Determine the (X, Y) coordinate at the center of the cell enclosing the given text.  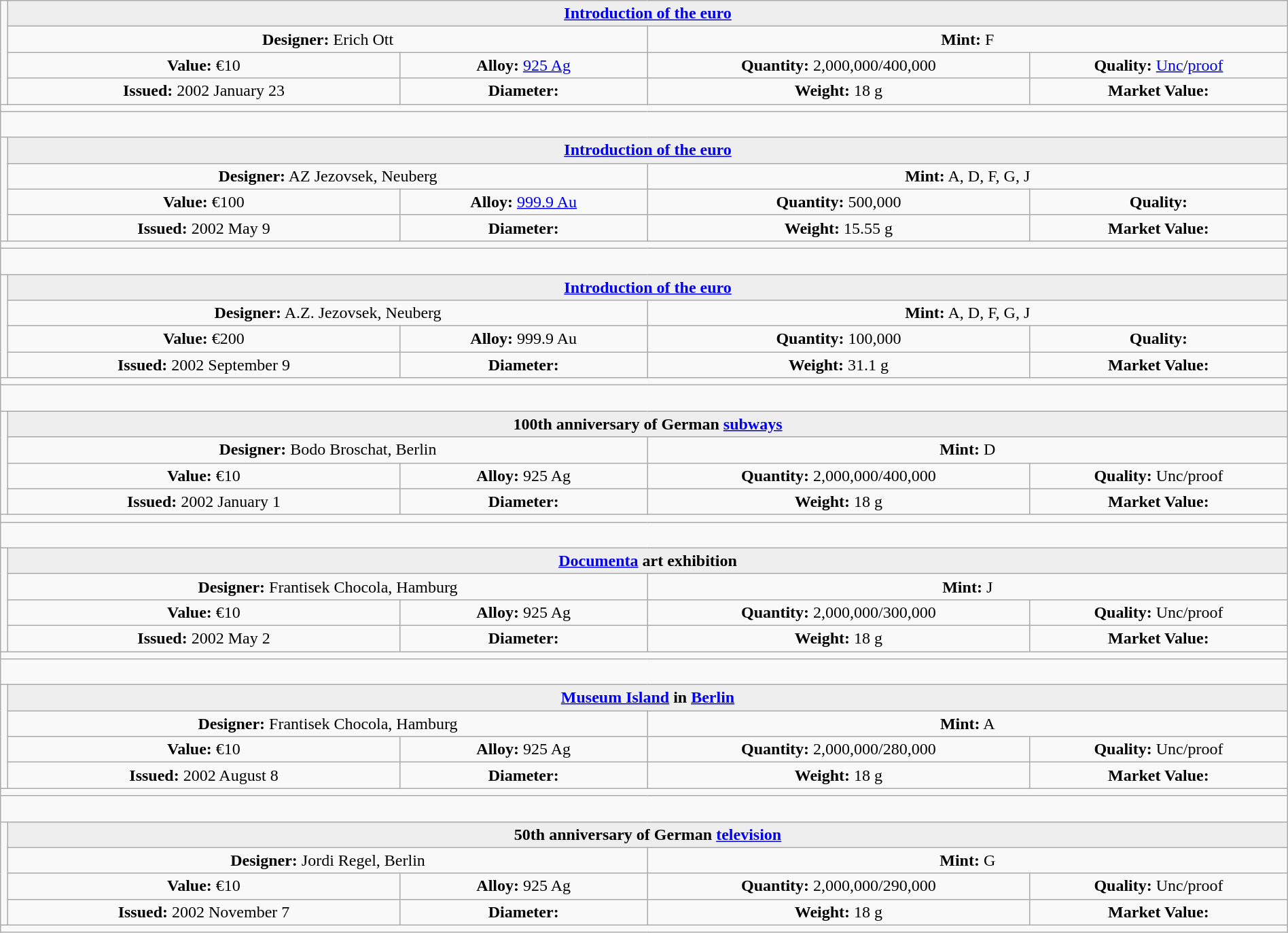
Mint: F (967, 39)
Quantity: 100,000 (838, 339)
Mint: G (967, 860)
Mint: D (967, 450)
Designer: AZ Jezovsek, Neuberg (327, 176)
Issued: 2002 September 9 (204, 365)
Quantity: 2,000,000/280,000 (838, 750)
Value: €100 (204, 202)
50th anniversary of German television (648, 834)
Mint: A (967, 724)
Value: €200 (204, 339)
Designer: A.Z. Jezovsek, Neuberg (327, 313)
Designer: Bodo Broschat, Berlin (327, 450)
Weight: 15.55 g (838, 228)
Issued: 2002 November 7 (204, 912)
Documenta art exhibition (648, 561)
100th anniversary of German subways (648, 424)
Weight: 31.1 g (838, 365)
Issued: 2002 May 9 (204, 228)
Quantity: 500,000 (838, 202)
Issued: 2002 August 8 (204, 775)
Issued: 2002 May 2 (204, 638)
Designer: Erich Ott (327, 39)
Issued: 2002 January 1 (204, 501)
Quantity: 2,000,000/290,000 (838, 886)
Mint: J (967, 586)
Quantity: 2,000,000/300,000 (838, 612)
Museum Island in Berlin (648, 698)
Designer: Jordi Regel, Berlin (327, 860)
Issued: 2002 January 23 (204, 91)
